Search for the cell housing the specified text and yield its [x, y] center coordinate. 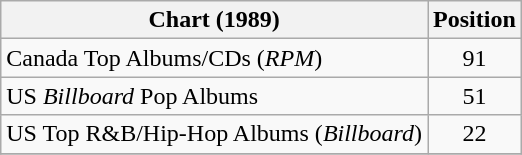
Position [475, 20]
Chart (1989) [214, 20]
22 [475, 134]
US Billboard Pop Albums [214, 96]
91 [475, 58]
Canada Top Albums/CDs (RPM) [214, 58]
US Top R&B/Hip-Hop Albums (Billboard) [214, 134]
51 [475, 96]
